For the text-containing cell, return its midpoint in [X, Y] coordinate format. 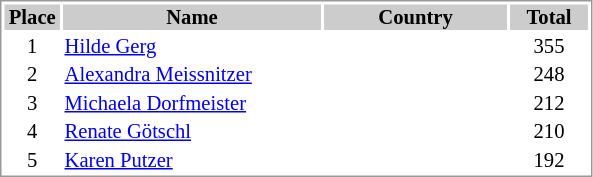
Place [32, 17]
192 [549, 160]
Name [192, 17]
248 [549, 75]
Country [416, 17]
5 [32, 160]
Hilde Gerg [192, 46]
2 [32, 75]
Alexandra Meissnitzer [192, 75]
3 [32, 103]
1 [32, 46]
355 [549, 46]
210 [549, 131]
Renate Götschl [192, 131]
Karen Putzer [192, 160]
4 [32, 131]
Michaela Dorfmeister [192, 103]
Total [549, 17]
212 [549, 103]
